Provide the [X, Y] coordinate of the cell's center where the given text is located.  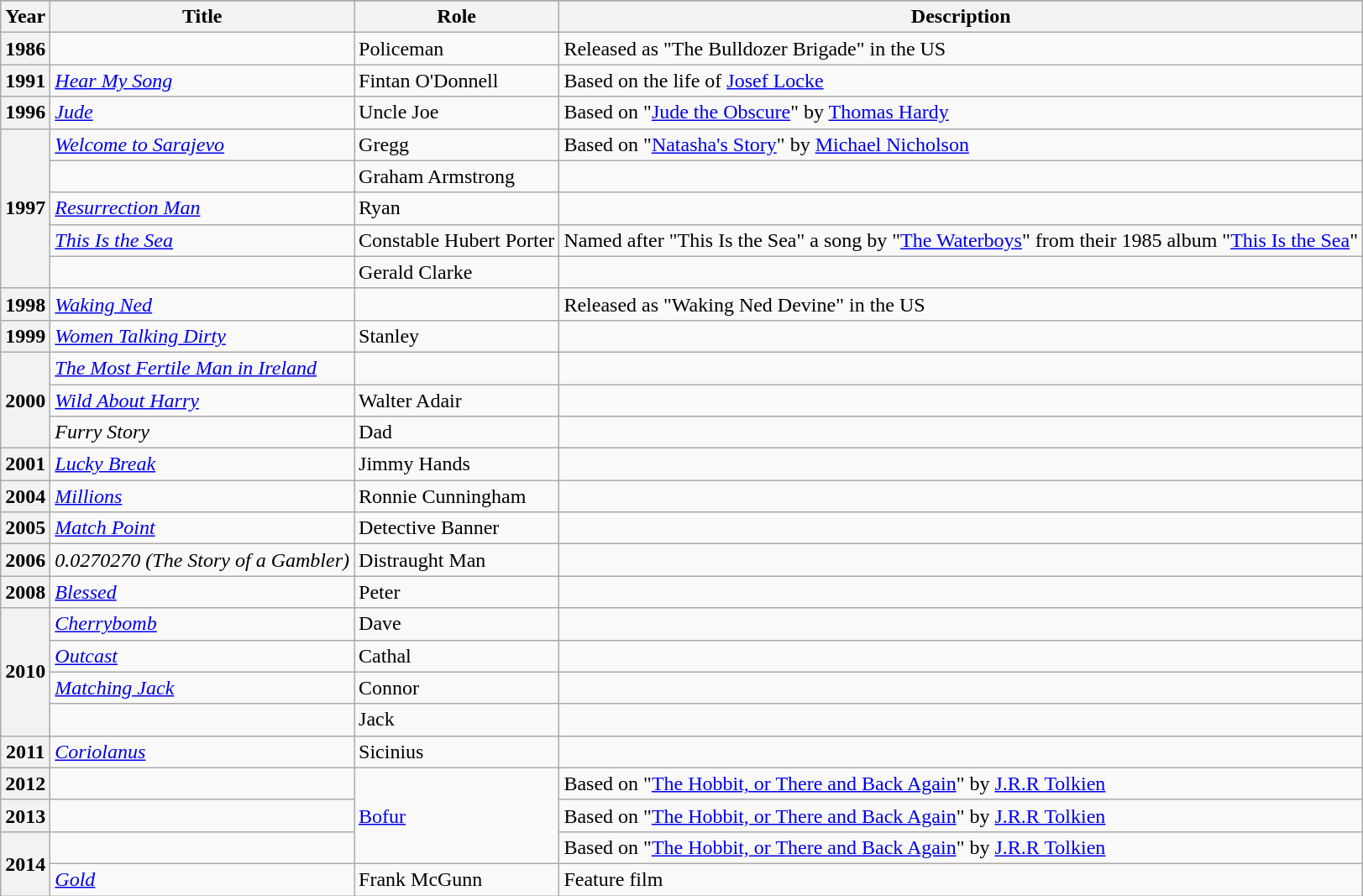
Stanley [457, 336]
Uncle Joe [457, 113]
Based on "Jude the Obscure" by Thomas Hardy [961, 113]
Named after "This Is the Sea" a song by "The Waterboys" from their 1985 album "This Is the Sea" [961, 240]
Gregg [457, 144]
2013 [25, 815]
Cherrybomb [202, 624]
Ronnie Cunningham [457, 496]
Matching Jack [202, 688]
Dave [457, 624]
Released as "Waking Ned Devine" in the US [961, 304]
1991 [25, 81]
Welcome to Sarajevo [202, 144]
Constable Hubert Porter [457, 240]
2014 [25, 863]
Waking Ned [202, 304]
Bofur [457, 815]
2011 [25, 752]
Year [25, 17]
1999 [25, 336]
Outcast [202, 656]
1998 [25, 304]
2004 [25, 496]
This Is the Sea [202, 240]
1997 [25, 208]
Based on "Natasha's Story" by Michael Nicholson [961, 144]
Millions [202, 496]
2012 [25, 783]
2000 [25, 400]
Connor [457, 688]
Walter Adair [457, 401]
0.0270270 (The Story of a Gambler) [202, 560]
Match Point [202, 528]
Wild About Harry [202, 401]
Policeman [457, 49]
Gold [202, 879]
Coriolanus [202, 752]
Lucky Break [202, 464]
Blessed [202, 592]
Distraught Man [457, 560]
2005 [25, 528]
Cathal [457, 656]
Gerald Clarke [457, 272]
2001 [25, 464]
Frank McGunn [457, 879]
2008 [25, 592]
Dad [457, 432]
Title [202, 17]
Jude [202, 113]
2010 [25, 672]
Women Talking Dirty [202, 336]
Description [961, 17]
1986 [25, 49]
Hear My Song [202, 81]
Jimmy Hands [457, 464]
Peter [457, 592]
Furry Story [202, 432]
Fintan O'Donnell [457, 81]
Detective Banner [457, 528]
Released as "The Bulldozer Brigade" in the US [961, 49]
Graham Armstrong [457, 176]
The Most Fertile Man in Ireland [202, 368]
Feature film [961, 879]
1996 [25, 113]
Ryan [457, 208]
Based on the life of Josef Locke [961, 81]
Role [457, 17]
Resurrection Man [202, 208]
Jack [457, 720]
2006 [25, 560]
Sicinius [457, 752]
